For the text-containing cell, return its midpoint in (x, y) coordinate format. 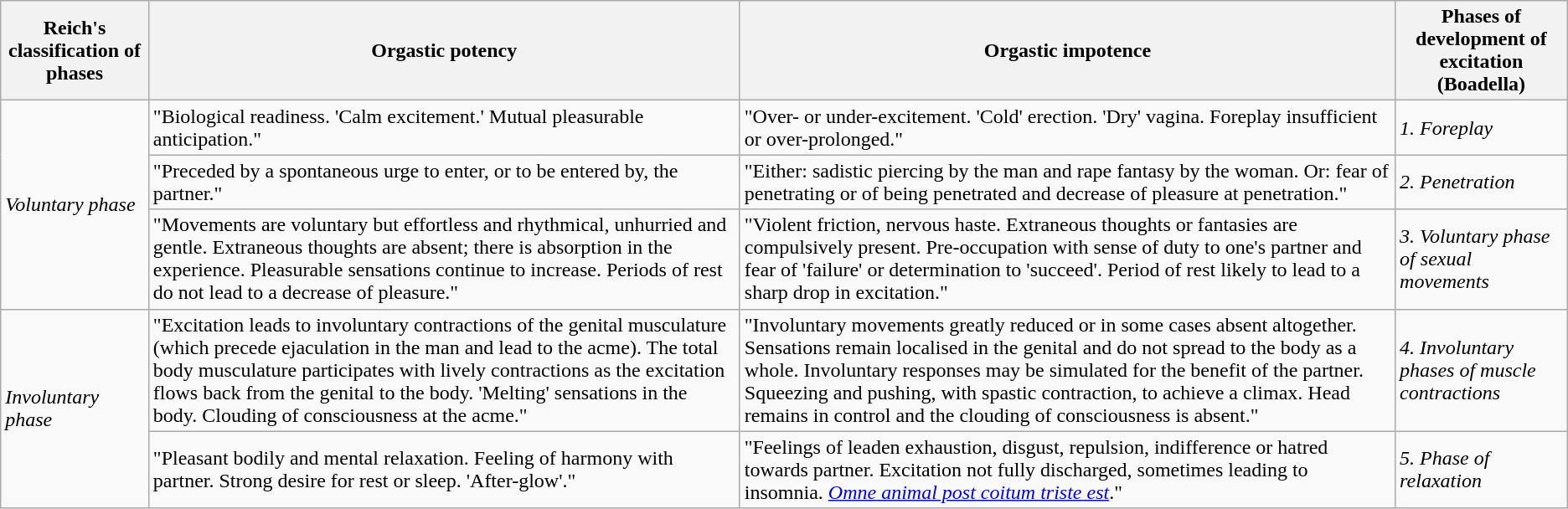
Phases of development of excitation (Boadella) (1482, 50)
"Biological readiness. 'Calm excitement.' Mutual pleasurable anticipation." (444, 127)
4. Involuntary phases of muscle contractions (1482, 370)
"Over- or under-excitement. 'Cold' erection. 'Dry' vagina. Foreplay insufficient or over-prolonged." (1067, 127)
Voluntary phase (75, 204)
Orgastic impotence (1067, 50)
Orgastic potency (444, 50)
2. Penetration (1482, 183)
"Pleasant bodily and mental relaxation. Feeling of harmony with partner. Strong desire for rest or sleep. 'After-glow'." (444, 470)
Involuntary phase (75, 409)
"Preceded by a spontaneous urge to enter, or to be entered by, the partner." (444, 183)
3. Voluntary phase of sexual movements (1482, 260)
5. Phase of relaxation (1482, 470)
Reich's classification of phases (75, 50)
1. Foreplay (1482, 127)
